Output the (x, y) coordinate of the center of the cell containing the given text.  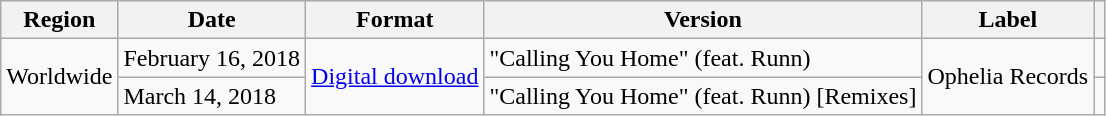
Ophelia Records (1008, 77)
Label (1008, 20)
Date (212, 20)
Digital download (395, 77)
March 14, 2018 (212, 96)
"Calling You Home" (feat. Runn) (703, 58)
Version (703, 20)
Region (60, 20)
Format (395, 20)
Worldwide (60, 77)
"Calling You Home" (feat. Runn) [Remixes] (703, 96)
February 16, 2018 (212, 58)
